Pinpoint the cell where the given text exists, returning its [X, Y] midpoint coordinate. 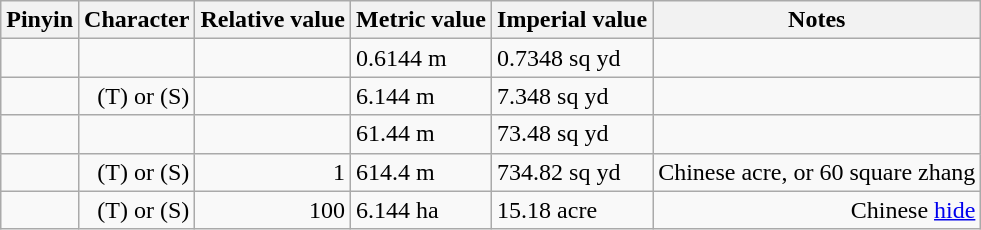
15.18 acre [572, 210]
7.348 sq yd [572, 96]
61.44 m [422, 134]
6.144 ha [422, 210]
Notes [817, 20]
0.6144 m [422, 58]
Relative value [273, 20]
Chinese hide [817, 210]
614.4 m [422, 172]
734.82 sq yd [572, 172]
0.7348 sq yd [572, 58]
100 [273, 210]
Pinyin [40, 20]
6.144 m [422, 96]
Metric value [422, 20]
Chinese acre, or 60 square zhang [817, 172]
73.48 sq yd [572, 134]
1 [273, 172]
Imperial value [572, 20]
Character [137, 20]
